Return the [X, Y] coordinate for the center point of the cell that contains the specified text.  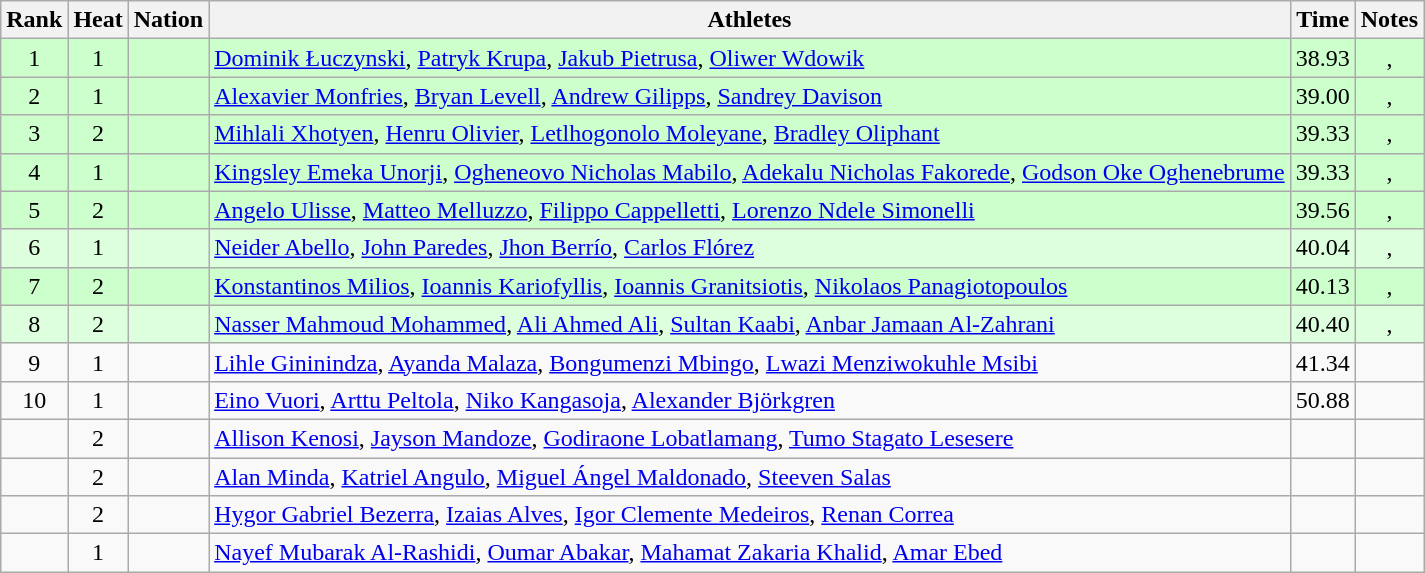
6 [34, 248]
10 [34, 400]
4 [34, 172]
Kingsley Emeka Unorji, Ogheneovo Nicholas Mabilo, Adekalu Nicholas Fakorede, Godson Oke Oghenebrume [750, 172]
Nation [168, 20]
Allison Kenosi, Jayson Mandoze, Godiraone Lobatlamang, Tumo Stagato Lesesere [750, 438]
Nayef Mubarak Al-Rashidi, Oumar Abakar, Mahamat Zakaria Khalid, Amar Ebed [750, 553]
40.40 [1322, 324]
Alexavier Monfries, Bryan Levell, Andrew Gilipps, Sandrey Davison [750, 96]
Alan Minda, Katriel Angulo, Miguel Ángel Maldonado, Steeven Salas [750, 477]
41.34 [1322, 362]
Neider Abello, John Paredes, Jhon Berrío, Carlos Flórez [750, 248]
Athletes [750, 20]
Mihlali Xhotyen, Henru Olivier, Letlhogonolo Moleyane, Bradley Oliphant [750, 134]
7 [34, 286]
38.93 [1322, 58]
40.13 [1322, 286]
Heat [98, 20]
3 [34, 134]
Time [1322, 20]
Dominik Łuczynski, Patryk Krupa, Jakub Pietrusa, Oliwer Wdowik [750, 58]
Lihle Gininindza, Ayanda Malaza, Bongumenzi Mbingo, Lwazi Menziwokuhle Msibi [750, 362]
5 [34, 210]
40.04 [1322, 248]
Nasser Mahmoud Mohammed, Ali Ahmed Ali, Sultan Kaabi, Anbar Jamaan Al-Zahrani [750, 324]
50.88 [1322, 400]
9 [34, 362]
Hygor Gabriel Bezerra, Izaias Alves, Igor Clemente Medeiros, Renan Correa [750, 515]
39.56 [1322, 210]
Eino Vuori, Arttu Peltola, Niko Kangasoja, Alexander Björkgren [750, 400]
Konstantinos Milios, Ioannis Kariofyllis, Ioannis Granitsiotis, Nikolaos Panagiotopoulos [750, 286]
Angelo Ulisse, Matteo Melluzzo, Filippo Cappelletti, Lorenzo Ndele Simonelli [750, 210]
Rank [34, 20]
8 [34, 324]
Notes [1389, 20]
39.00 [1322, 96]
